Output the (X, Y) coordinate of the center of the cell containing the given text.  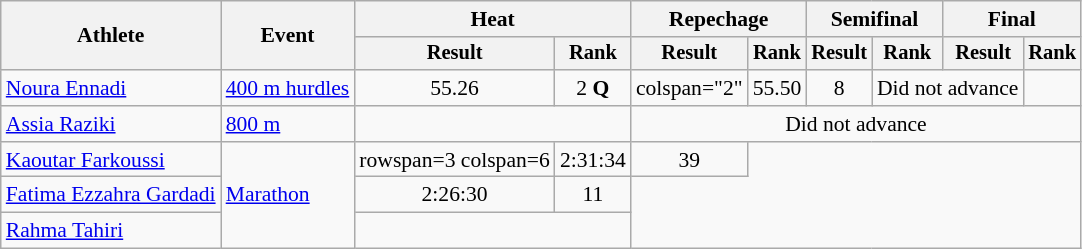
55.50 (778, 88)
Noura Ennadi (111, 88)
Rahma Tahiri (111, 231)
Repechage (718, 19)
2:26:30 (454, 195)
8 (839, 88)
Marathon (288, 196)
Athlete (111, 36)
800 m (288, 124)
2 Q (593, 88)
Semifinal (874, 19)
11 (593, 195)
2:31:34 (593, 160)
Event (288, 36)
39 (690, 160)
Fatima Ezzahra Gardadi (111, 195)
Kaoutar Farkoussi (111, 160)
Assia Raziki (111, 124)
Heat (492, 19)
rowspan=3 colspan=6 (454, 160)
Final (1012, 19)
400 m hurdles (288, 88)
55.26 (454, 88)
colspan="2" (690, 88)
